Determine the [X, Y] coordinate at the center of the cell enclosing the given text.  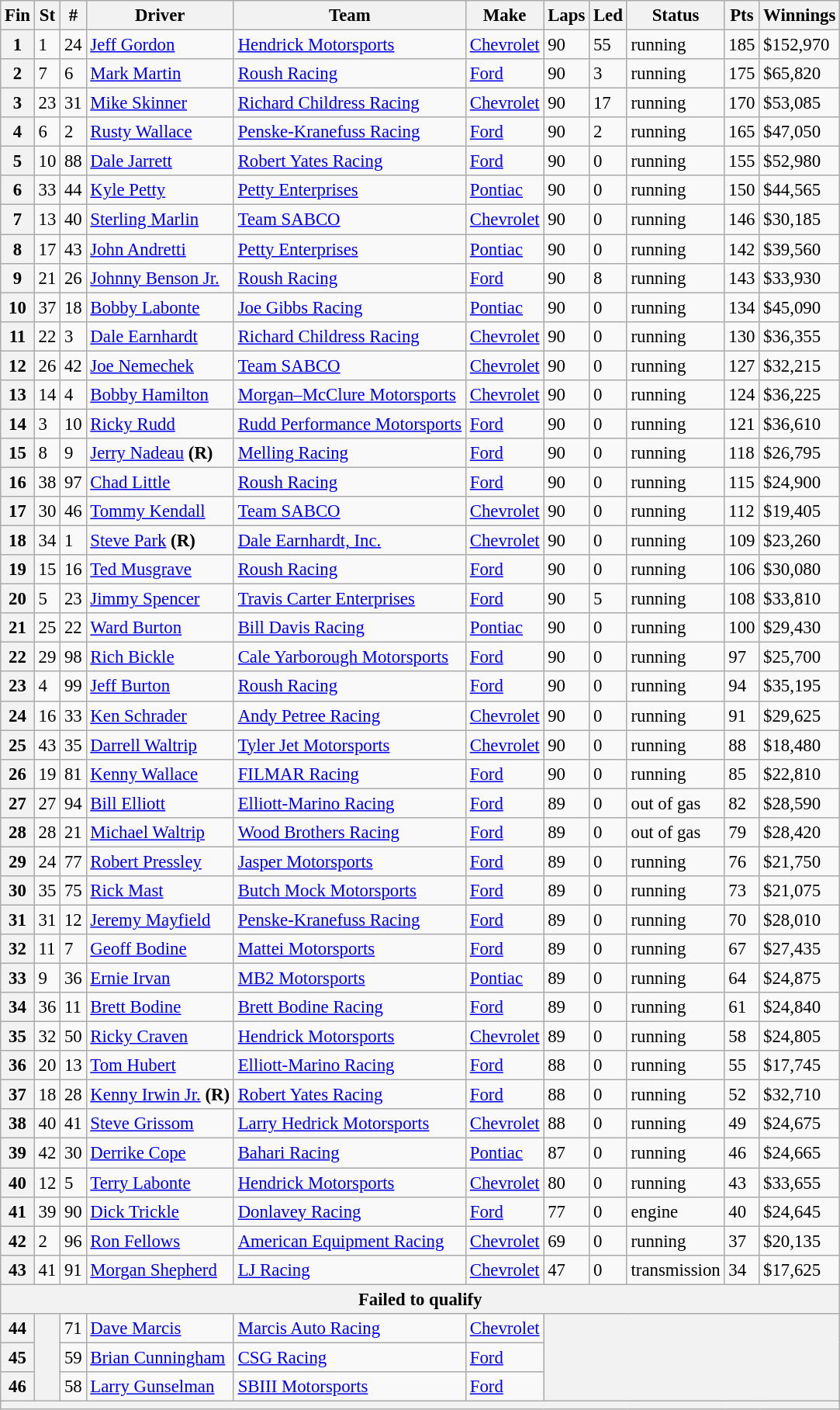
Brian Cunningham [160, 1357]
50 [73, 1037]
99 [73, 687]
142 [741, 249]
73 [741, 891]
155 [741, 161]
$47,050 [800, 132]
$39,560 [800, 249]
$19,405 [800, 511]
Mike Skinner [160, 103]
Jeff Burton [160, 687]
$29,625 [800, 715]
$17,745 [800, 1065]
$36,610 [800, 424]
$44,565 [800, 190]
$36,355 [800, 336]
Steve Grissom [160, 1124]
Bobby Labonte [160, 307]
Rick Mast [160, 891]
82 [741, 803]
85 [741, 774]
LJ Racing [349, 1270]
Make [504, 16]
Morgan–McClure Motorsports [349, 395]
49 [741, 1124]
Ernie Irvan [160, 979]
$24,675 [800, 1124]
$52,980 [800, 161]
SBIII Motorsports [349, 1387]
Ricky Craven [160, 1037]
115 [741, 482]
87 [566, 1153]
52 [741, 1095]
$26,795 [800, 453]
Jerry Nadeau (R) [160, 453]
Joe Gibbs Racing [349, 307]
175 [741, 74]
Kenny Wallace [160, 774]
Sterling Marlin [160, 220]
Kyle Petty [160, 190]
Bill Davis Racing [349, 628]
CSG Racing [349, 1357]
Bill Elliott [160, 803]
$33,655 [800, 1183]
$152,970 [800, 45]
67 [741, 949]
Kenny Irwin Jr. (R) [160, 1095]
Jimmy Spencer [160, 599]
75 [73, 891]
Mattei Motorsports [349, 949]
Michael Waltrip [160, 833]
Johnny Benson Jr. [160, 278]
$21,750 [800, 861]
$18,480 [800, 745]
Rich Bickle [160, 657]
100 [741, 628]
59 [73, 1357]
Pts [741, 16]
71 [73, 1329]
Mark Martin [160, 74]
$17,625 [800, 1270]
$25,700 [800, 657]
transmission [676, 1270]
# [73, 16]
Driver [160, 16]
$27,435 [800, 949]
$20,135 [800, 1241]
Bobby Hamilton [160, 395]
Donlavey Racing [349, 1211]
Terry Labonte [160, 1183]
Ron Fellows [160, 1241]
Rudd Performance Motorsports [349, 424]
$32,710 [800, 1095]
Geoff Bodine [160, 949]
47 [566, 1270]
$33,930 [800, 278]
64 [741, 979]
Jeff Gordon [160, 45]
Larry Hedrick Motorsports [349, 1124]
Wood Brothers Racing [349, 833]
79 [741, 833]
$28,010 [800, 920]
Tommy Kendall [160, 511]
143 [741, 278]
$53,085 [800, 103]
Melling Racing [349, 453]
Darrell Waltrip [160, 745]
Brett Bodine [160, 1007]
118 [741, 453]
engine [676, 1211]
$22,810 [800, 774]
96 [73, 1241]
Ricky Rudd [160, 424]
98 [73, 657]
80 [566, 1183]
112 [741, 511]
$30,080 [800, 570]
Cale Yarborough Motorsports [349, 657]
$36,225 [800, 395]
$23,260 [800, 541]
150 [741, 190]
John Andretti [160, 249]
Travis Carter Enterprises [349, 599]
Rusty Wallace [160, 132]
Dale Earnhardt, Inc. [349, 541]
109 [741, 541]
Ken Schrader [160, 715]
Jasper Motorsports [349, 861]
70 [741, 920]
Tom Hubert [160, 1065]
$30,185 [800, 220]
Derrike Cope [160, 1153]
Morgan Shepherd [160, 1270]
69 [566, 1241]
170 [741, 103]
Winnings [800, 16]
134 [741, 307]
$24,840 [800, 1007]
$45,090 [800, 307]
108 [741, 599]
$24,900 [800, 482]
165 [741, 132]
Jeremy Mayfield [160, 920]
130 [741, 336]
76 [741, 861]
Steve Park (R) [160, 541]
Robert Pressley [160, 861]
Dale Earnhardt [160, 336]
Brett Bodine Racing [349, 1007]
$29,430 [800, 628]
185 [741, 45]
Joe Nemechek [160, 365]
124 [741, 395]
Dave Marcis [160, 1329]
Bahari Racing [349, 1153]
Status [676, 16]
$35,195 [800, 687]
45 [18, 1357]
127 [741, 365]
Butch Mock Motorsports [349, 891]
Fin [18, 16]
$24,665 [800, 1153]
$33,810 [800, 599]
$32,215 [800, 365]
$28,420 [800, 833]
106 [741, 570]
$28,590 [800, 803]
Chad Little [160, 482]
Ward Burton [160, 628]
Tyler Jet Motorsports [349, 745]
Dick Trickle [160, 1211]
St [47, 16]
81 [73, 774]
146 [741, 220]
$65,820 [800, 74]
Laps [566, 16]
$24,805 [800, 1037]
Team [349, 16]
$24,645 [800, 1211]
$24,875 [800, 979]
$21,075 [800, 891]
61 [741, 1007]
FILMAR Racing [349, 774]
Marcis Auto Racing [349, 1329]
Failed to qualify [420, 1299]
Andy Petree Racing [349, 715]
American Equipment Racing [349, 1241]
Larry Gunselman [160, 1387]
121 [741, 424]
Led [608, 16]
Dale Jarrett [160, 161]
Ted Musgrave [160, 570]
MB2 Motorsports [349, 979]
